Determine the [x, y] coordinate at the center of the cell enclosing the given text.  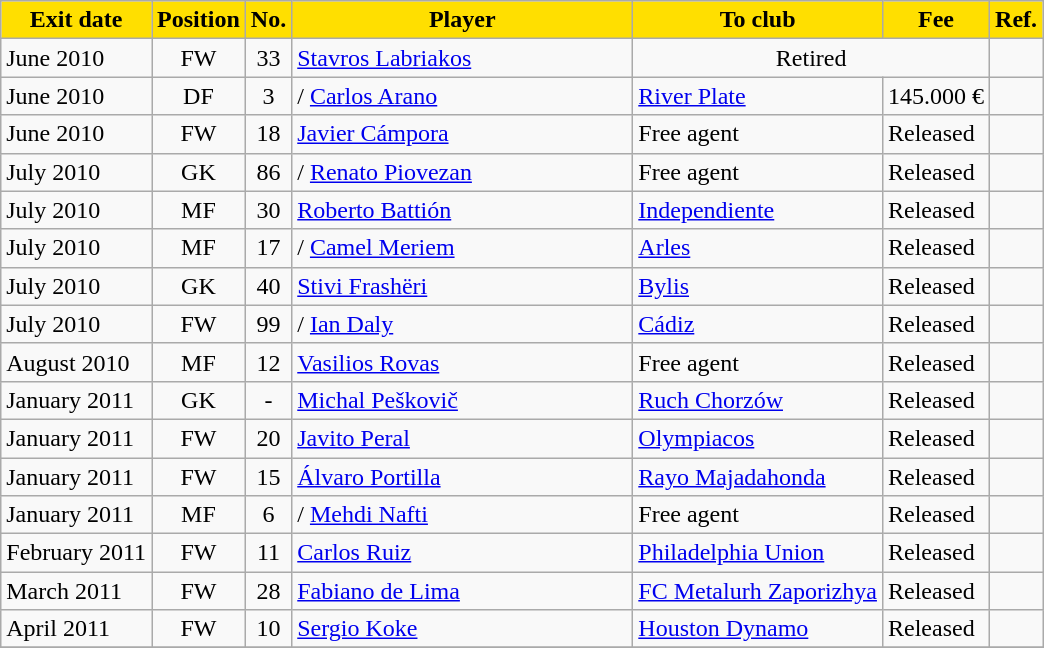
/ Carlos Arano [462, 96]
28 [268, 591]
Olympiacos [758, 438]
Roberto Battión [462, 210]
20 [268, 438]
11 [268, 553]
/ Camel Meriem [462, 248]
Ruch Chorzów [758, 400]
Exit date [76, 20]
33 [268, 58]
Vasilios Rovas [462, 362]
Houston Dynamo [758, 629]
99 [268, 324]
Carlos Ruiz [462, 553]
18 [268, 134]
River Plate [758, 96]
Javier Cámpora [462, 134]
Independiente [758, 210]
Player [462, 20]
Javito Peral [462, 438]
6 [268, 515]
Rayo Majadahonda [758, 477]
August 2010 [76, 362]
12 [268, 362]
DF [199, 96]
Álvaro Portilla [462, 477]
40 [268, 286]
To club [758, 20]
Position [199, 20]
86 [268, 172]
Fee [936, 20]
Stavros Labriakos [462, 58]
17 [268, 248]
/ Renato Piovezan [462, 172]
February 2011 [76, 553]
3 [268, 96]
Retired [812, 58]
Bylis [758, 286]
15 [268, 477]
March 2011 [76, 591]
- [268, 400]
Stivi Frashëri [462, 286]
Ref. [1016, 20]
Cádiz [758, 324]
Philadelphia Union [758, 553]
Michal Peškovič [462, 400]
30 [268, 210]
Fabiano de Lima [462, 591]
/ Mehdi Nafti [462, 515]
Sergio Koke [462, 629]
/ Ian Daly [462, 324]
Arles [758, 248]
No. [268, 20]
145.000 € [936, 96]
10 [268, 629]
April 2011 [76, 629]
FC Metalurh Zaporizhya [758, 591]
